Identify which cell holds the provided text, then report its [x, y] central coordinate. 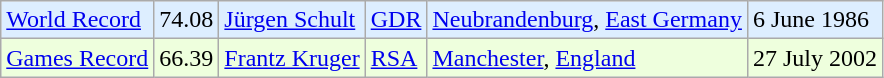
Manchester, England [588, 58]
66.39 [186, 58]
27 July 2002 [814, 58]
Frantz Kruger [292, 58]
Neubrandenburg, East Germany [588, 20]
Jürgen Schult [292, 20]
GDR [396, 20]
RSA [396, 58]
World Record [78, 20]
6 June 1986 [814, 20]
Games Record [78, 58]
74.08 [186, 20]
